Locate the cell with the specified text and output its [X, Y] center coordinate. 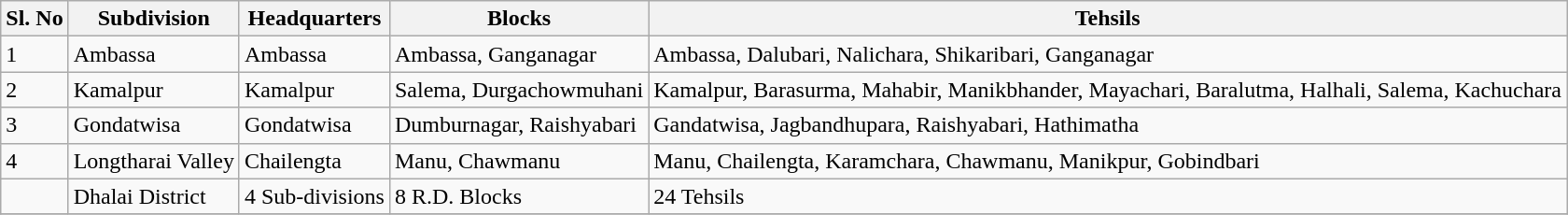
Tehsils [1108, 19]
Ambassa, Dalubari, Nalichara, Shikaribari, Ganganagar [1108, 54]
4 [35, 161]
3 [35, 125]
Manu, Chawmanu [519, 161]
Subdivision [153, 19]
Sl. No [35, 19]
Dhalai District [153, 196]
Headquarters [314, 19]
Chailengta [314, 161]
Salema, Durgachowmuhani [519, 90]
24 Tehsils [1108, 196]
8 R.D. Blocks [519, 196]
4 Sub-divisions [314, 196]
Blocks [519, 19]
Ambassa, Ganganagar [519, 54]
Longtharai Valley [153, 161]
Gandatwisa, Jagbandhupara, Raishyabari, Hathimatha [1108, 125]
Kamalpur, Barasurma, Mahabir, Manikbhander, Mayachari, Baralutma, Halhali, Salema, Kachuchara [1108, 90]
2 [35, 90]
1 [35, 54]
Manu, Chailengta, Karamchara, Chawmanu, Manikpur, Gobindbari [1108, 161]
Dumburnagar, Raishyabari [519, 125]
